Pinpoint the cell where the given text exists, returning its [x, y] midpoint coordinate. 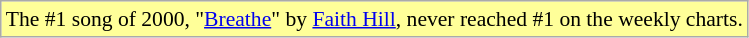
The #1 song of 2000, "Breathe" by Faith Hill, never reached #1 on the weekly charts. [374, 19]
